Determine the (X, Y) coordinate at the center of the cell enclosing the given text.  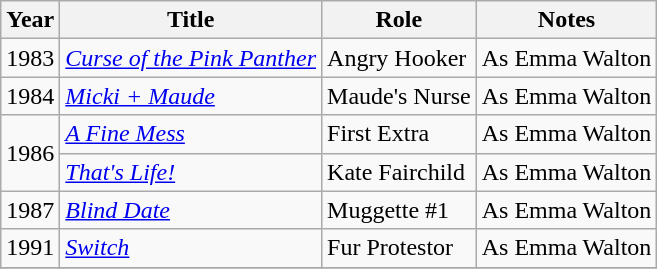
1991 (30, 248)
Title (191, 20)
Blind Date (191, 210)
Curse of the Pink Panther (191, 58)
Maude's Nurse (400, 96)
1983 (30, 58)
Fur Protestor (400, 248)
1984 (30, 96)
Kate Fairchild (400, 172)
Micki + Maude (191, 96)
Notes (566, 20)
1987 (30, 210)
1986 (30, 153)
Switch (191, 248)
That's Life! (191, 172)
Year (30, 20)
A Fine Mess (191, 134)
Angry Hooker (400, 58)
Muggette #1 (400, 210)
First Extra (400, 134)
Role (400, 20)
